Provide the [x, y] coordinate of the cell's center where the given text is located.  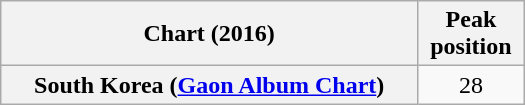
South Korea (Gaon Album Chart) [210, 85]
Chart (2016) [210, 34]
28 [472, 85]
Peakposition [472, 34]
